Scan for the cell matching the given text and deliver its [X, Y] coordinate at center. 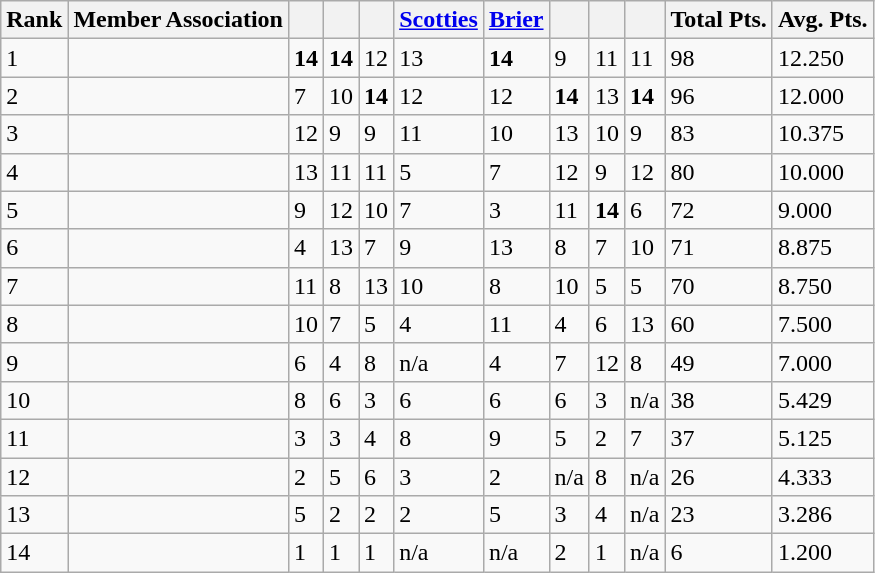
5.125 [822, 438]
Brier [516, 20]
Total Pts. [719, 20]
10.375 [822, 134]
7.500 [822, 324]
1.200 [822, 553]
23 [719, 515]
37 [719, 438]
4.333 [822, 477]
96 [719, 96]
70 [719, 286]
Avg. Pts. [822, 20]
60 [719, 324]
Member Association [178, 20]
9.000 [822, 210]
72 [719, 210]
12.000 [822, 96]
7.000 [822, 362]
26 [719, 477]
83 [719, 134]
3.286 [822, 515]
80 [719, 172]
12.250 [822, 58]
98 [719, 58]
Rank [34, 20]
49 [719, 362]
10.000 [822, 172]
Scotties [439, 20]
8.750 [822, 286]
38 [719, 400]
71 [719, 248]
5.429 [822, 400]
8.875 [822, 248]
